Pinpoint the cell where the given text exists, returning its [x, y] midpoint coordinate. 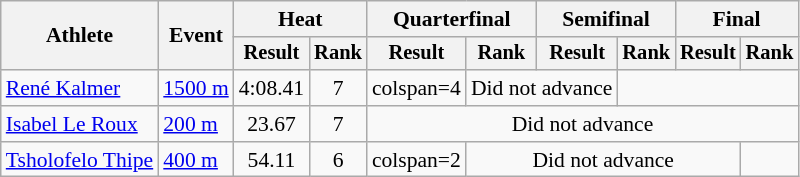
Final [736, 19]
4:08.41 [272, 88]
Isabel Le Roux [80, 124]
Event [196, 36]
Heat [300, 19]
colspan=4 [416, 88]
Athlete [80, 36]
23.67 [272, 124]
Semifinal [606, 19]
1500 m [196, 88]
200 m [196, 124]
René Kalmer [80, 88]
Quarterfinal [452, 19]
